Pinpoint the cell where the given text exists, returning its [X, Y] midpoint coordinate. 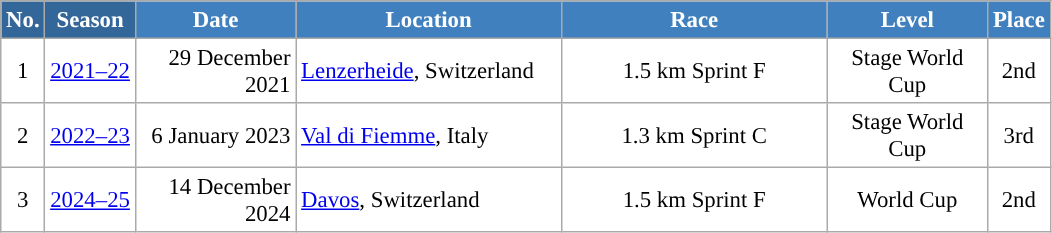
World Cup [908, 200]
2022–23 [90, 136]
Location [429, 20]
29 December 2021 [216, 72]
1.3 km Sprint C [694, 136]
14 December 2024 [216, 200]
Season [90, 20]
6 January 2023 [216, 136]
No. [23, 20]
2021–22 [90, 72]
Level [908, 20]
1 [23, 72]
Date [216, 20]
2 [23, 136]
2024–25 [90, 200]
Place [1019, 20]
Val di Fiemme, Italy [429, 136]
3rd [1019, 136]
Race [694, 20]
Davos, Switzerland [429, 200]
3 [23, 200]
Lenzerheide, Switzerland [429, 72]
